Return the [x, y] coordinate for the center point of the cell that contains the specified text.  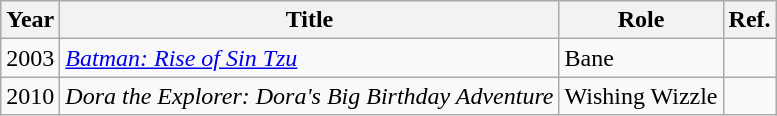
Dora the Explorer: Dora's Big Birthday Adventure [310, 96]
2003 [30, 58]
Title [310, 20]
Year [30, 20]
Role [641, 20]
Wishing Wizzle [641, 96]
Ref. [750, 20]
2010 [30, 96]
Batman: Rise of Sin Tzu [310, 58]
Bane [641, 58]
